Locate the cell with the specified text and output its (X, Y) center coordinate. 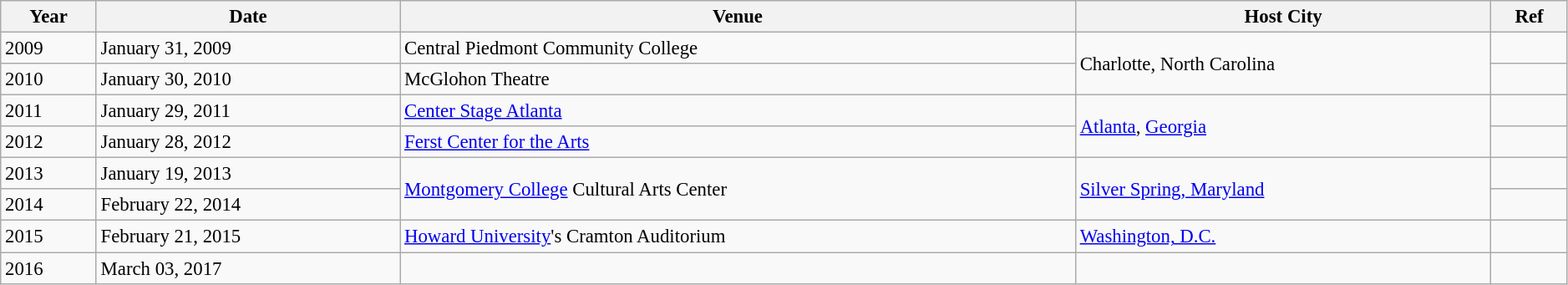
Ref (1529, 17)
Central Piedmont Community College (738, 48)
March 03, 2017 (247, 268)
February 22, 2014 (247, 205)
2015 (48, 237)
2009 (48, 48)
Host City (1283, 17)
Charlotte, North Carolina (1283, 64)
2016 (48, 268)
January 29, 2011 (247, 111)
Year (48, 17)
2014 (48, 205)
Date (247, 17)
2012 (48, 142)
Montgomery College Cultural Arts Center (738, 189)
Center Stage Atlanta (738, 111)
Atlanta, Georgia (1283, 127)
McGlohon Theatre (738, 79)
Washington, D.C. (1283, 237)
January 19, 2013 (247, 174)
2013 (48, 174)
Venue (738, 17)
Ferst Center for the Arts (738, 142)
2011 (48, 111)
2010 (48, 79)
January 31, 2009 (247, 48)
February 21, 2015 (247, 237)
Howard University's Cramton Auditorium (738, 237)
January 30, 2010 (247, 79)
January 28, 2012 (247, 142)
Silver Spring, Maryland (1283, 189)
